Return the (X, Y) coordinate for the center point of the cell that contains the specified text.  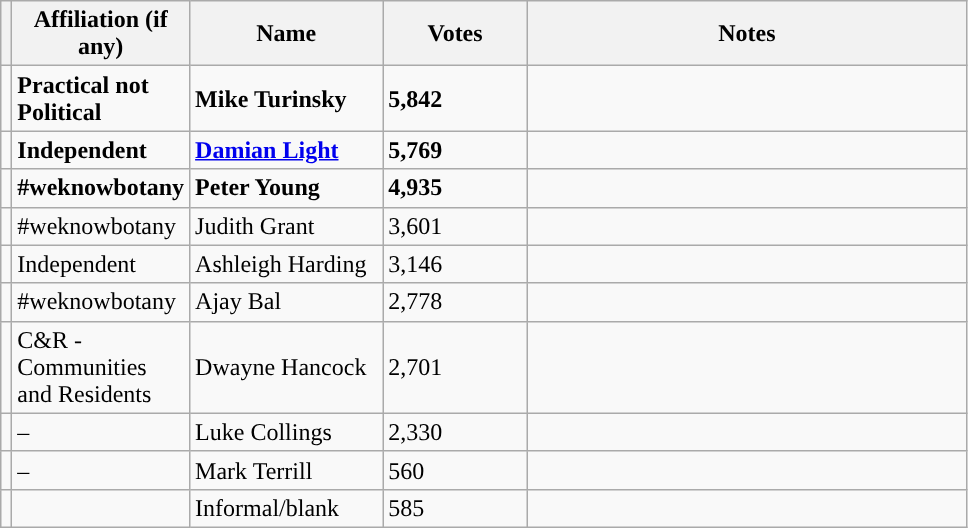
Luke Collings (286, 432)
5,769 (456, 150)
Ajay Bal (286, 302)
Practical not Political (101, 98)
Informal/blank (286, 508)
Mark Terrill (286, 470)
C&R - Communities and Residents (101, 367)
4,935 (456, 188)
2,701 (456, 367)
Judith Grant (286, 226)
Notes (746, 34)
Name (286, 34)
2,778 (456, 302)
Votes (456, 34)
3,601 (456, 226)
Dwayne Hancock (286, 367)
Peter Young (286, 188)
585 (456, 508)
2,330 (456, 432)
Mike Turinsky (286, 98)
5,842 (456, 98)
Affiliation (if any) (101, 34)
Damian Light (286, 150)
3,146 (456, 264)
560 (456, 470)
Ashleigh Harding (286, 264)
